For the text-containing cell, return its midpoint in [X, Y] coordinate format. 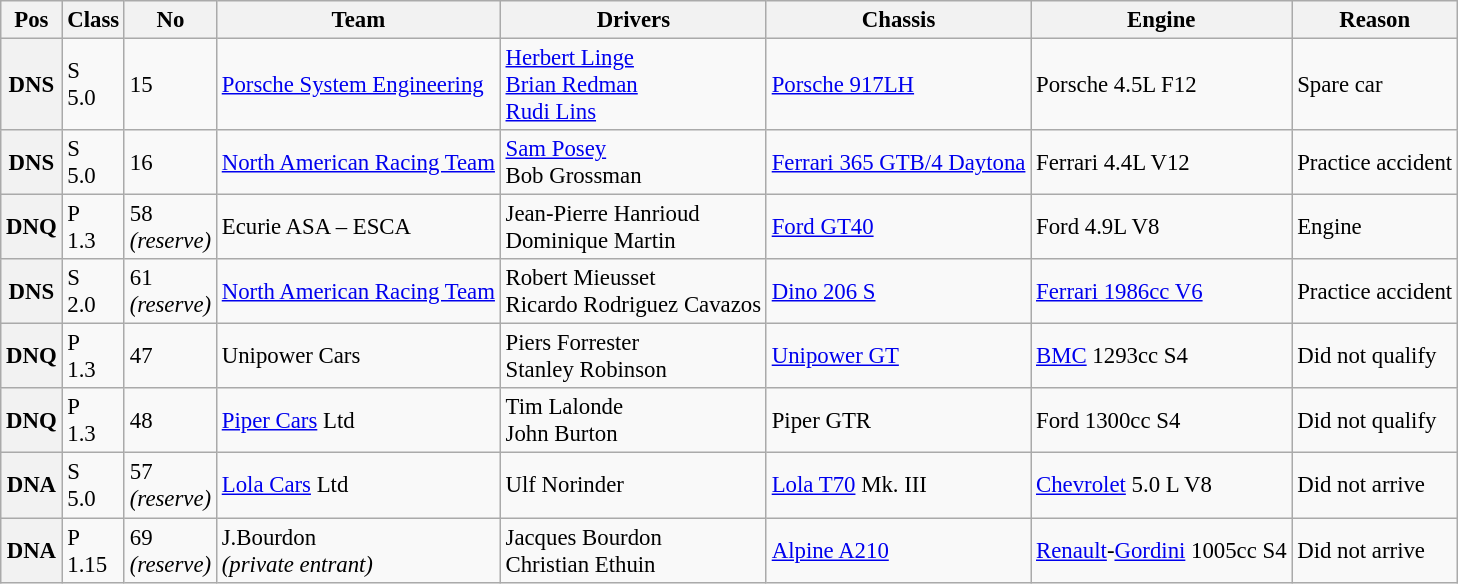
P1.15 [94, 550]
Piper GTR [898, 420]
Ecurie ASA – ESCA [358, 228]
No [170, 20]
69(reserve) [170, 550]
Lola T70 Mk. III [898, 486]
Ford GT40 [898, 228]
Porsche 4.5L F12 [1162, 85]
47 [170, 356]
Renault-Gordini 1005cc S4 [1162, 550]
Jacques Bourdon Christian Ethuin [633, 550]
Robert Mieusset Ricardo Rodriguez Cavazos [633, 292]
J.Bourdon(private entrant) [358, 550]
Chevrolet 5.0 L V8 [1162, 486]
Ferrari 1986cc V6 [1162, 292]
Piper Cars Ltd [358, 420]
Drivers [633, 20]
Herbert Linge Brian Redman Rudi Lins [633, 85]
61(reserve) [170, 292]
Chassis [898, 20]
Ulf Norinder [633, 486]
Jean-Pierre Hanrioud Dominique Martin [633, 228]
Team [358, 20]
58(reserve) [170, 228]
Tim Lalonde John Burton [633, 420]
16 [170, 162]
Ferrari 365 GTB/4 Daytona [898, 162]
Piers Forrester Stanley Robinson [633, 356]
15 [170, 85]
S2.0 [94, 292]
Porsche 917LH [898, 85]
Alpine A210 [898, 550]
Ferrari 4.4L V12 [1162, 162]
Dino 206 S [898, 292]
Unipower GT [898, 356]
Porsche System Engineering [358, 85]
48 [170, 420]
Pos [32, 20]
Sam Posey Bob Grossman [633, 162]
Lola Cars Ltd [358, 486]
Reason [1375, 20]
57(reserve) [170, 486]
Unipower Cars [358, 356]
Ford 1300cc S4 [1162, 420]
BMC 1293cc S4 [1162, 356]
Spare car [1375, 85]
Ford 4.9L V8 [1162, 228]
Class [94, 20]
